From the cell containing the given text, extract its center point as (x, y) coordinate. 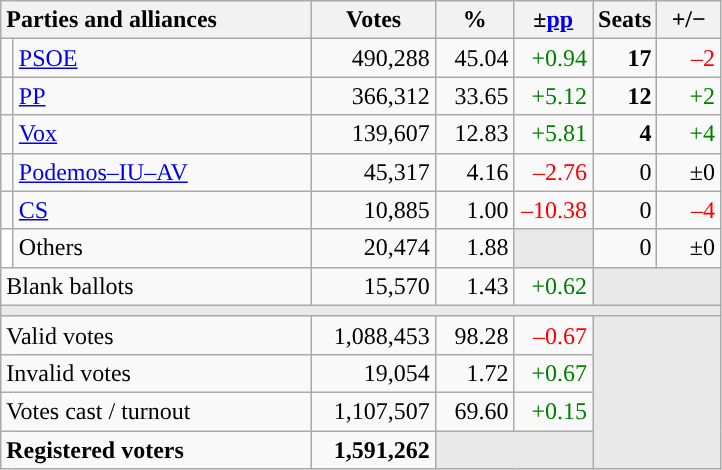
139,607 (374, 134)
4 (624, 134)
366,312 (374, 96)
+2 (689, 96)
Registered voters (156, 449)
45.04 (474, 58)
CS (162, 210)
1.88 (474, 248)
+0.94 (554, 58)
PP (162, 96)
1.00 (474, 210)
490,288 (374, 58)
Votes (374, 20)
Vox (162, 134)
1,591,262 (374, 449)
% (474, 20)
Seats (624, 20)
+0.67 (554, 373)
33.65 (474, 96)
1.72 (474, 373)
–0.67 (554, 335)
17 (624, 58)
69.60 (474, 411)
45,317 (374, 172)
–2 (689, 58)
1,088,453 (374, 335)
+4 (689, 134)
15,570 (374, 286)
+5.12 (554, 96)
–10.38 (554, 210)
Blank ballots (156, 286)
1,107,507 (374, 411)
+5.81 (554, 134)
+0.15 (554, 411)
Valid votes (156, 335)
10,885 (374, 210)
1.43 (474, 286)
Invalid votes (156, 373)
Others (162, 248)
–4 (689, 210)
PSOE (162, 58)
Votes cast / turnout (156, 411)
±pp (554, 20)
–2.76 (554, 172)
98.28 (474, 335)
12 (624, 96)
Parties and alliances (156, 20)
+0.62 (554, 286)
19,054 (374, 373)
+/− (689, 20)
12.83 (474, 134)
4.16 (474, 172)
Podemos–IU–AV (162, 172)
20,474 (374, 248)
